Provide the (X, Y) coordinate of the cell's center where the given text is located.  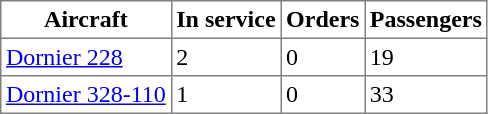
Orders (323, 20)
Passengers (426, 20)
2 (226, 57)
19 (426, 57)
Dornier 328-110 (86, 95)
33 (426, 95)
1 (226, 95)
Dornier 228 (86, 57)
In service (226, 20)
Aircraft (86, 20)
